Locate the cell with the specified text and output its [x, y] center coordinate. 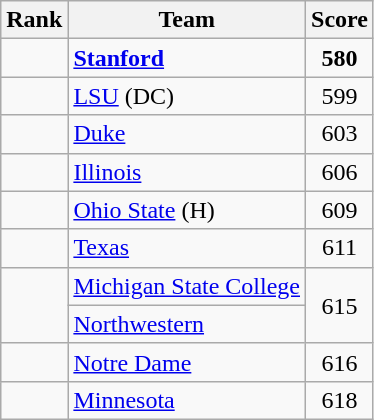
611 [340, 248]
609 [340, 210]
Ohio State (H) [187, 210]
Michigan State College [187, 286]
Notre Dame [187, 362]
LSU (DC) [187, 96]
Northwestern [187, 324]
Texas [187, 248]
599 [340, 96]
616 [340, 362]
Duke [187, 134]
615 [340, 305]
606 [340, 172]
Score [340, 20]
618 [340, 400]
Team [187, 20]
Illinois [187, 172]
603 [340, 134]
Rank [34, 20]
Stanford [187, 58]
580 [340, 58]
Minnesota [187, 400]
